Extract the [X, Y] coordinate from the center of the cell holding the provided text.  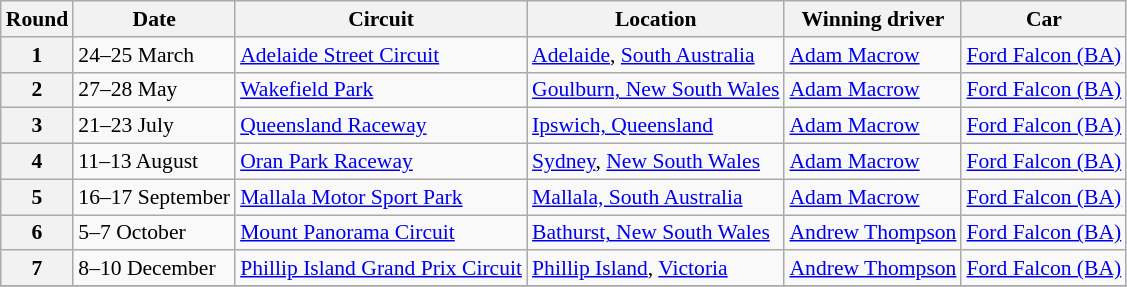
5 [38, 197]
Ipswich, Queensland [656, 126]
16–17 September [154, 197]
Winning driver [872, 19]
Queensland Raceway [381, 126]
8–10 December [154, 269]
Mallala Motor Sport Park [381, 197]
Mallala, South Australia [656, 197]
Sydney, New South Wales [656, 162]
27–28 May [154, 90]
Goulburn, New South Wales [656, 90]
1 [38, 55]
3 [38, 126]
11–13 August [154, 162]
Wakefield Park [381, 90]
5–7 October [154, 233]
Bathurst, New South Wales [656, 233]
Phillip Island Grand Prix Circuit [381, 269]
4 [38, 162]
Location [656, 19]
Oran Park Raceway [381, 162]
Car [1044, 19]
Adelaide Street Circuit [381, 55]
Date [154, 19]
Circuit [381, 19]
2 [38, 90]
Phillip Island, Victoria [656, 269]
Adelaide, South Australia [656, 55]
6 [38, 233]
21–23 July [154, 126]
7 [38, 269]
24–25 March [154, 55]
Mount Panorama Circuit [381, 233]
Round [38, 19]
